Find where the given text appears and provide that cell's center as (x, y) coordinate. 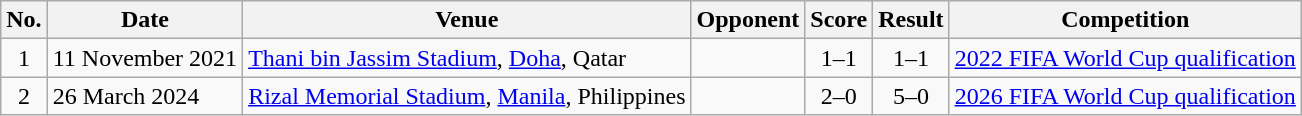
2026 FIFA World Cup qualification (1125, 96)
Result (911, 20)
Date (144, 20)
Venue (467, 20)
1 (24, 58)
26 March 2024 (144, 96)
2–0 (839, 96)
No. (24, 20)
11 November 2021 (144, 58)
5–0 (911, 96)
2 (24, 96)
Rizal Memorial Stadium, Manila, Philippines (467, 96)
2022 FIFA World Cup qualification (1125, 58)
Competition (1125, 20)
Thani bin Jassim Stadium, Doha, Qatar (467, 58)
Opponent (748, 20)
Score (839, 20)
